For the text-containing cell, return its midpoint in (X, Y) coordinate format. 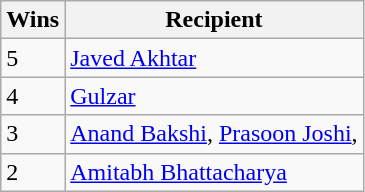
4 (33, 96)
Recipient (214, 20)
3 (33, 134)
Wins (33, 20)
Amitabh Bhattacharya (214, 172)
Gulzar (214, 96)
2 (33, 172)
Anand Bakshi, Prasoon Joshi, (214, 134)
Javed Akhtar (214, 58)
5 (33, 58)
